Provide the (x, y) coordinate of the cell's center where the given text is located.  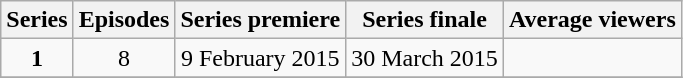
Series (37, 20)
9 February 2015 (260, 58)
1 (37, 58)
Episodes (124, 20)
30 March 2015 (425, 58)
Series premiere (260, 20)
Average viewers (592, 20)
8 (124, 58)
Series finale (425, 20)
